From the cell containing the given text, extract its center point as [X, Y] coordinate. 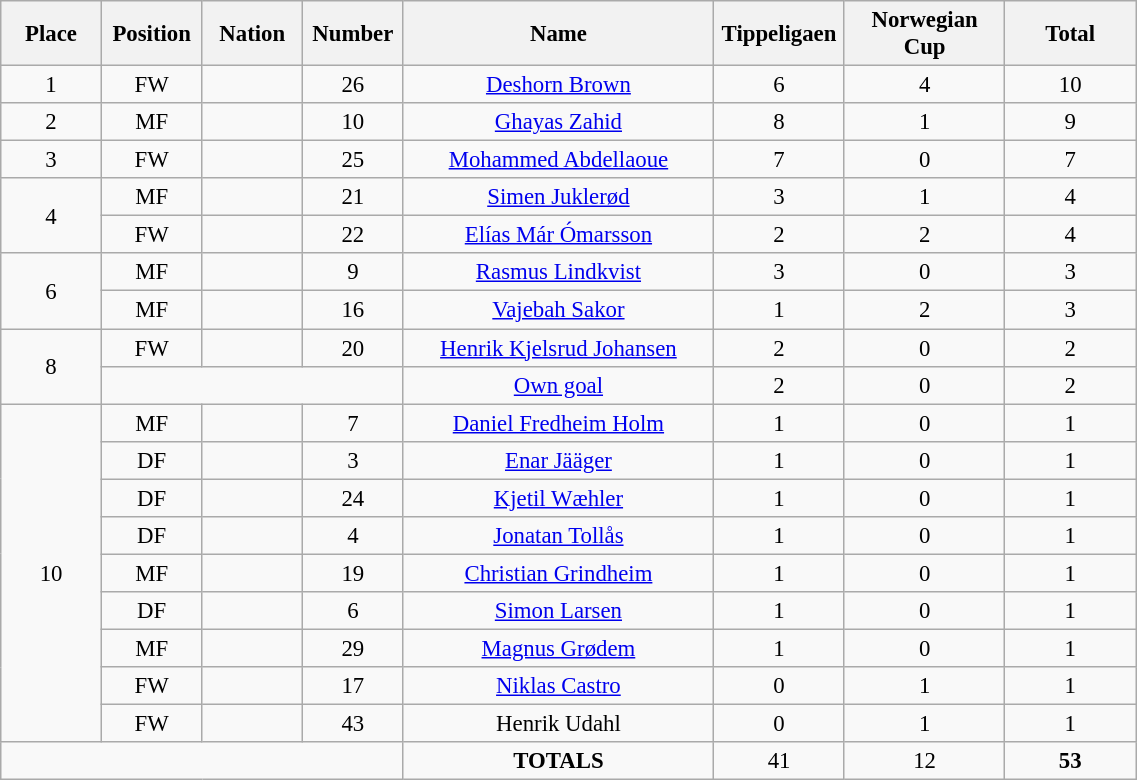
Niklas Castro [558, 686]
Magnus Grødem [558, 648]
Nation [252, 34]
Total [1070, 34]
Simen Juklerød [558, 197]
22 [354, 235]
Mohammed Abdellaoue [558, 160]
29 [354, 648]
Henrik Kjelsrud Johansen [558, 348]
17 [354, 686]
Own goal [558, 385]
12 [924, 761]
Vajebah Sakor [558, 310]
Number [354, 34]
25 [354, 160]
41 [780, 761]
53 [1070, 761]
Kjetil Wæhler [558, 498]
Simon Larsen [558, 611]
Daniel Fredheim Holm [558, 423]
Tippeligaen [780, 34]
Position [152, 34]
Deshorn Brown [558, 85]
Christian Grindheim [558, 573]
Ghayas Zahid [558, 122]
Name [558, 34]
Henrik Udahl [558, 724]
Enar Jääger [558, 460]
Rasmus Lindkvist [558, 273]
43 [354, 724]
21 [354, 197]
19 [354, 573]
Elías Már Ómarsson [558, 235]
20 [354, 348]
16 [354, 310]
26 [354, 85]
Place [52, 34]
TOTALS [558, 761]
Norwegian Cup [924, 34]
24 [354, 498]
Jonatan Tollås [558, 536]
